Capture the cell that displays the provided text and extract its (x, y) central coordinate. 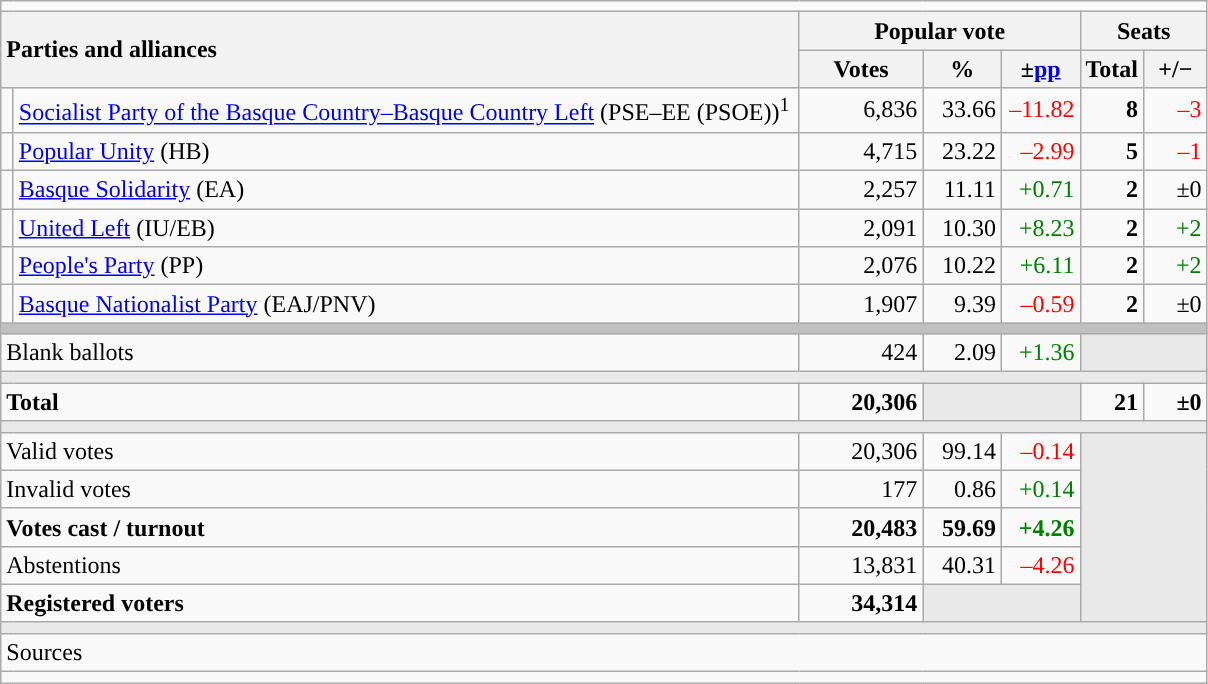
34,314 (861, 603)
–0.59 (1040, 304)
+/− (1176, 69)
11.11 (962, 190)
Blank ballots (400, 353)
5 (1112, 151)
Basque Nationalist Party (EAJ/PNV) (406, 304)
±pp (1040, 69)
Basque Solidarity (EA) (406, 190)
1,907 (861, 304)
United Left (IU/EB) (406, 228)
23.22 (962, 151)
Socialist Party of the Basque Country–Basque Country Left (PSE–EE (PSOE))1 (406, 110)
10.30 (962, 228)
+1.36 (1040, 353)
Abstentions (400, 565)
Invalid votes (400, 489)
Valid votes (400, 451)
Popular vote (940, 31)
% (962, 69)
+0.71 (1040, 190)
People's Party (PP) (406, 266)
–3 (1176, 110)
Registered voters (400, 603)
2,091 (861, 228)
Popular Unity (HB) (406, 151)
99.14 (962, 451)
33.66 (962, 110)
424 (861, 353)
–2.99 (1040, 151)
+6.11 (1040, 266)
Votes cast / turnout (400, 527)
+0.14 (1040, 489)
2,076 (861, 266)
2.09 (962, 353)
Sources (604, 652)
21 (1112, 402)
13,831 (861, 565)
6,836 (861, 110)
Votes (861, 69)
Seats (1144, 31)
+8.23 (1040, 228)
4,715 (861, 151)
9.39 (962, 304)
–11.82 (1040, 110)
59.69 (962, 527)
–0.14 (1040, 451)
Parties and alliances (400, 50)
8 (1112, 110)
40.31 (962, 565)
10.22 (962, 266)
–1 (1176, 151)
2,257 (861, 190)
177 (861, 489)
+4.26 (1040, 527)
20,483 (861, 527)
0.86 (962, 489)
–4.26 (1040, 565)
